Provide the [X, Y] coordinate of the cell's center where the given text is located.  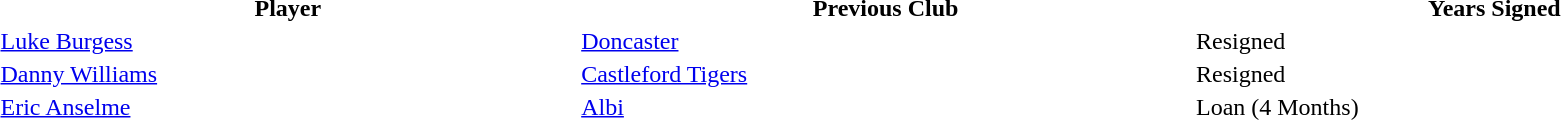
Castleford Tigers [886, 74]
Doncaster [886, 41]
